Find where the given text appears and provide that cell's center as (x, y) coordinate. 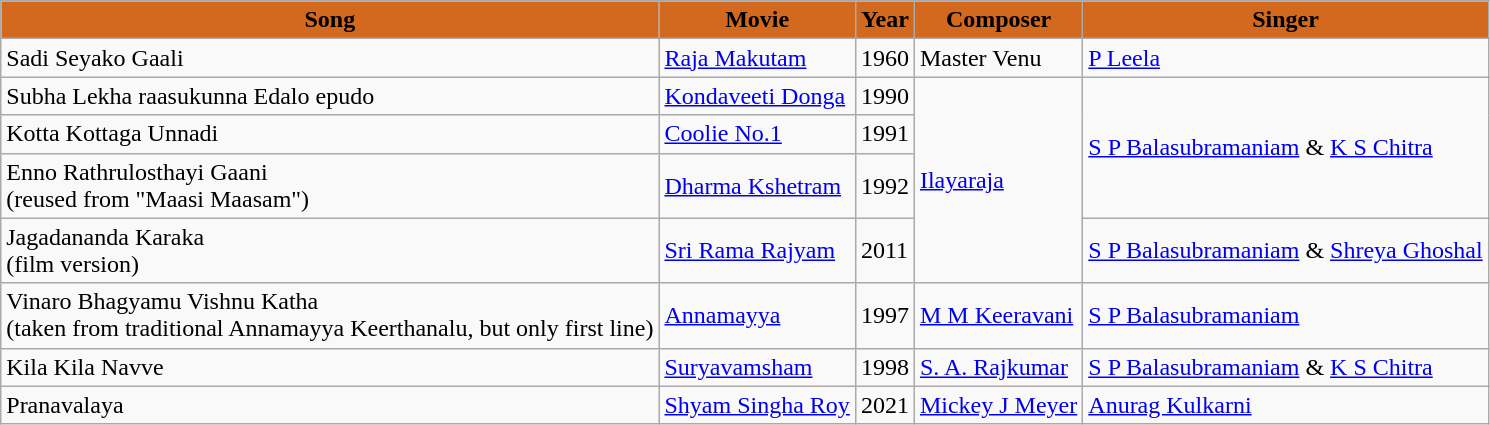
Coolie No.1 (757, 134)
M M Keeravani (998, 316)
S P Balasubramaniam & Shreya Ghoshal (1286, 250)
2011 (884, 250)
Jagadananda Karaka(film version) (330, 250)
Movie (757, 20)
Ilayaraja (998, 180)
1991 (884, 134)
Pranavalaya (330, 405)
1998 (884, 367)
Year (884, 20)
1992 (884, 186)
Kondaveeti Donga (757, 96)
Subha Lekha raasukunna Edalo epudo (330, 96)
Annamayya (757, 316)
Composer (998, 20)
Song (330, 20)
Raja Makutam (757, 58)
1990 (884, 96)
Enno Rathrulosthayi Gaani(reused from "Maasi Maasam") (330, 186)
Kotta Kottaga Unnadi (330, 134)
Sri Rama Rajyam (757, 250)
P Leela (1286, 58)
2021 (884, 405)
Sadi Seyako Gaali (330, 58)
Master Venu (998, 58)
1960 (884, 58)
Suryavamsham (757, 367)
Mickey J Meyer (998, 405)
Kila Kila Navve (330, 367)
Shyam Singha Roy (757, 405)
Singer (1286, 20)
Dharma Kshetram (757, 186)
S P Balasubramaniam (1286, 316)
Vinaro Bhagyamu Vishnu Katha(taken from traditional Annamayya Keerthanalu, but only first line) (330, 316)
1997 (884, 316)
Anurag Kulkarni (1286, 405)
S. A. Rajkumar (998, 367)
